Search for the cell housing the specified text and yield its [x, y] center coordinate. 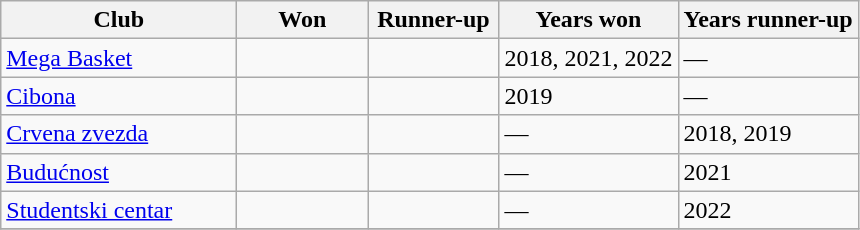
2019 [588, 96]
Years runner-up [768, 20]
Club [119, 20]
Runner-up [434, 20]
Crvena zvezda [119, 134]
2021 [768, 172]
Cibona [119, 96]
Mega Basket [119, 58]
2018, 2021, 2022 [588, 58]
Studentski centar [119, 210]
2018, 2019 [768, 134]
Budućnost [119, 172]
2022 [768, 210]
Years won [588, 20]
Won [302, 20]
